For the text-containing cell, return its midpoint in [X, Y] coordinate format. 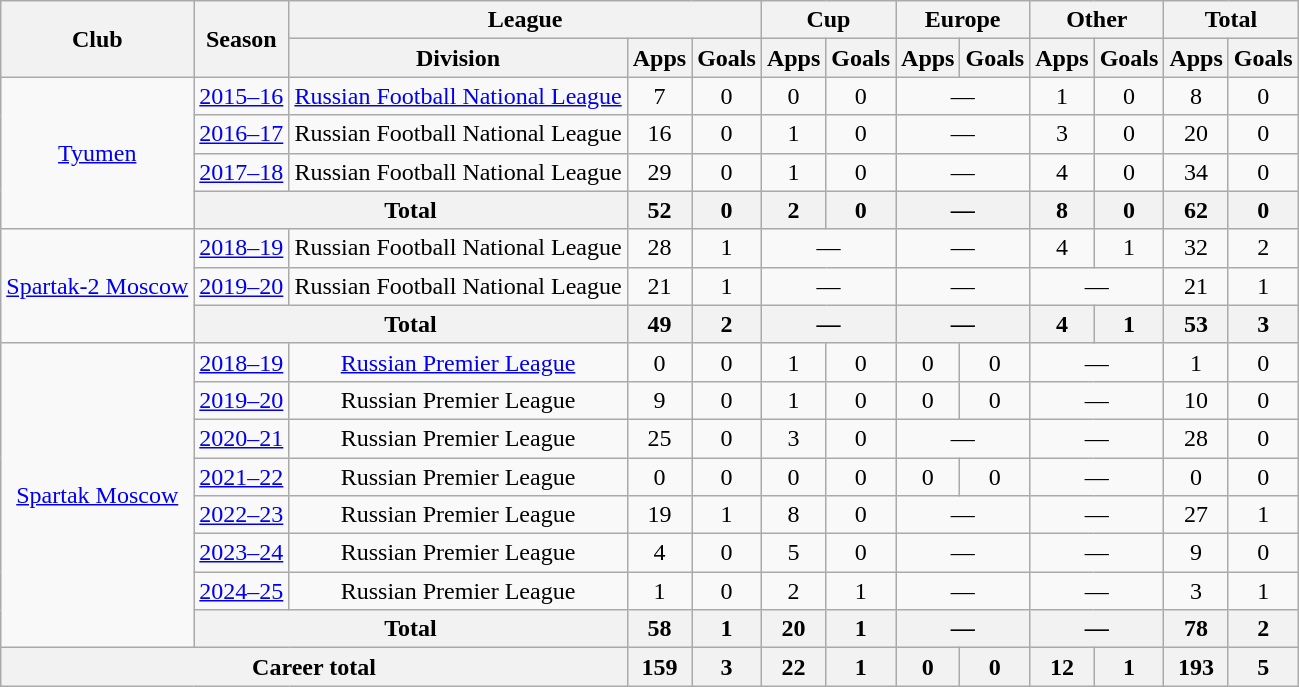
25 [659, 438]
32 [1196, 248]
2023–24 [242, 553]
52 [659, 210]
Spartak Moscow [98, 495]
62 [1196, 210]
2015–16 [242, 96]
53 [1196, 324]
2022–23 [242, 515]
34 [1196, 172]
League [526, 20]
2017–18 [242, 172]
Other [1097, 20]
27 [1196, 515]
Tyumen [98, 153]
Season [242, 39]
49 [659, 324]
2016–17 [242, 134]
2020–21 [242, 438]
Cup [828, 20]
19 [659, 515]
Division [458, 58]
2021–22 [242, 477]
22 [793, 667]
29 [659, 172]
159 [659, 667]
58 [659, 629]
16 [659, 134]
2024–25 [242, 591]
78 [1196, 629]
Career total [314, 667]
Spartak-2 Moscow [98, 286]
Club [98, 39]
7 [659, 96]
12 [1062, 667]
Europe [963, 20]
193 [1196, 667]
10 [1196, 400]
